Return the [X, Y] coordinate for the center point of the cell that contains the specified text.  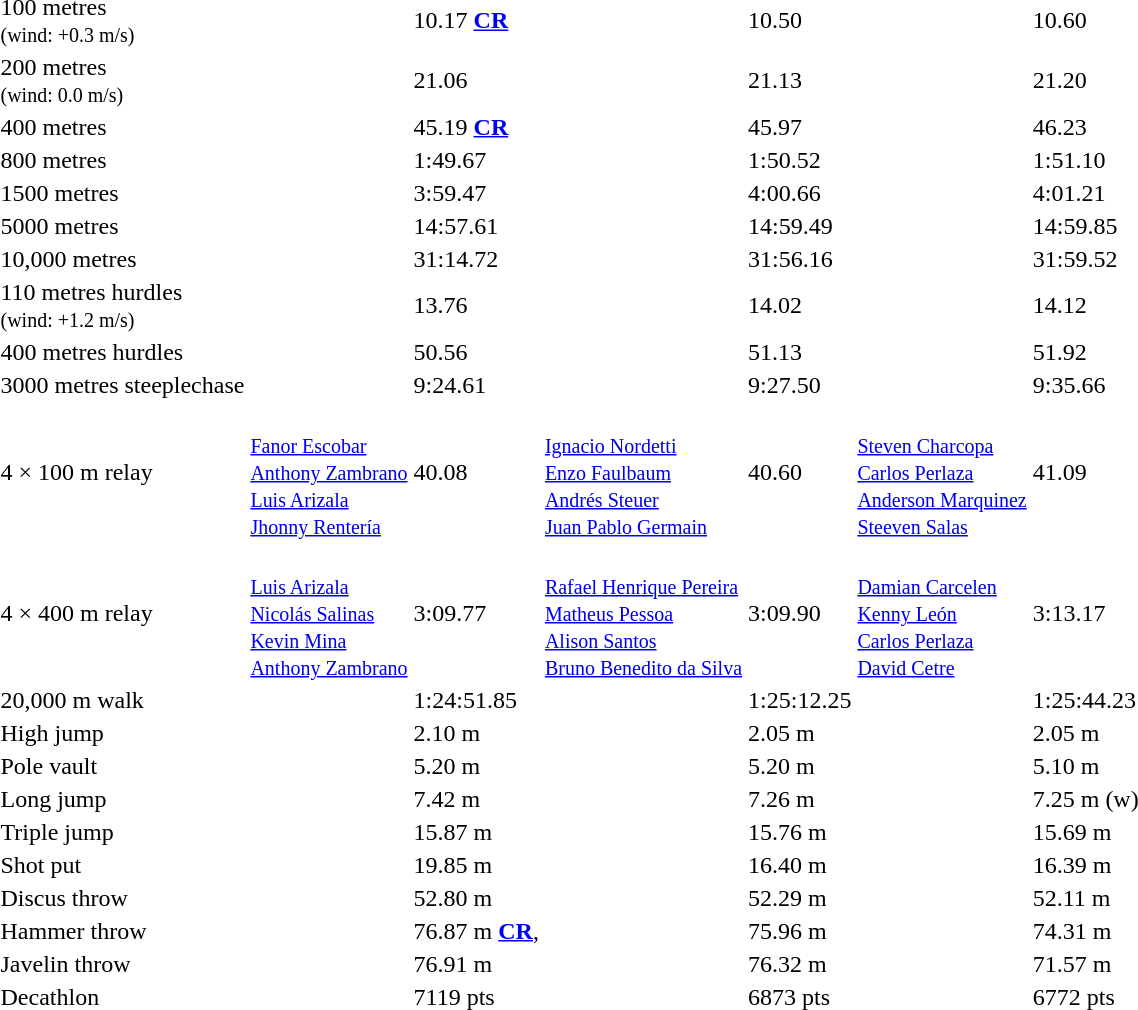
Ignacio NordettiEnzo FaulbaumAndrés SteuerJuan Pablo Germain [643, 472]
3:59.47 [476, 193]
76.32 m [800, 964]
76.87 m CR, [476, 931]
16.40 m [800, 865]
1:50.52 [800, 160]
7.42 m [476, 799]
31:14.72 [476, 259]
1:49.67 [476, 160]
76.91 m [476, 964]
13.76 [476, 306]
45.97 [800, 127]
15.87 m [476, 832]
19.85 m [476, 865]
14.02 [800, 306]
Steven CharcopaCarlos PerlazaAnderson MarquinezSteeven Salas [942, 472]
9:24.61 [476, 385]
3:09.90 [800, 613]
52.29 m [800, 898]
Luis ArizalaNicolás SalinasKevin MinaAnthony Zambrano [329, 613]
Damian CarcelenKenny LeónCarlos PerlazaDavid Cetre [942, 613]
Fanor EscobarAnthony ZambranoLuis ArizalaJhonny Rentería [329, 472]
75.96 m [800, 931]
21.06 [476, 80]
7.26 m [800, 799]
14:59.49 [800, 226]
21.13 [800, 80]
1:24:51.85 [476, 700]
40.08 [476, 472]
31:56.16 [800, 259]
15.76 m [800, 832]
51.13 [800, 352]
3:09.77 [476, 613]
2.05 m [800, 733]
14:57.61 [476, 226]
9:27.50 [800, 385]
50.56 [476, 352]
2.10 m [476, 733]
Rafael Henrique PereiraMatheus PessoaAlison SantosBruno Benedito da Silva [643, 613]
52.80 m [476, 898]
1:25:12.25 [800, 700]
45.19 CR [476, 127]
40.60 [800, 472]
4:00.66 [800, 193]
